Return the (x, y) coordinate for the center point of the cell that contains the specified text.  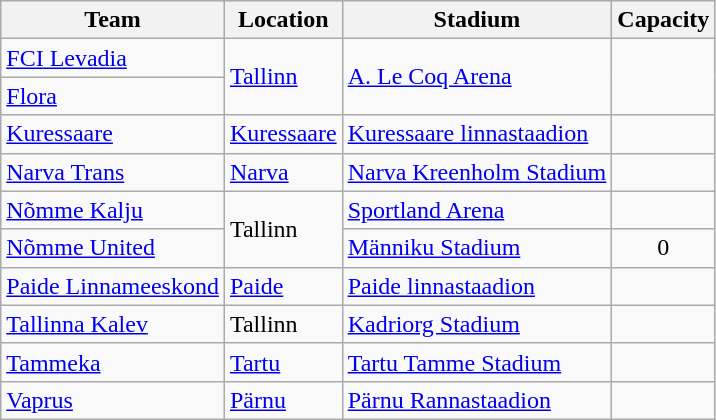
Capacity (664, 20)
Narva Kreenholm Stadium (477, 172)
Team (113, 20)
Narva Trans (113, 172)
0 (664, 248)
Paide Linnameeskond (113, 286)
FCI Levadia (113, 58)
Flora (113, 96)
Vaprus (113, 400)
Paide linnastaadion (477, 286)
Tartu Tamme Stadium (477, 362)
Kuressaare linnastaadion (477, 134)
A. Le Coq Arena (477, 77)
Tallinna Kalev (113, 324)
Pärnu Rannastaadion (477, 400)
Narva (283, 172)
Kadriorg Stadium (477, 324)
Pärnu (283, 400)
Nõmme Kalju (113, 210)
Männiku Stadium (477, 248)
Paide (283, 286)
Location (283, 20)
Sportland Arena (477, 210)
Stadium (477, 20)
Tammeka (113, 362)
Nõmme United (113, 248)
Tartu (283, 362)
